Return the [X, Y] coordinate for the center point of the cell that contains the specified text.  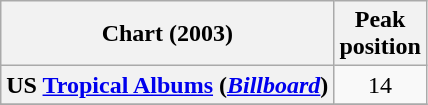
Peakposition [380, 34]
US Tropical Albums (Billboard) [168, 85]
Chart (2003) [168, 34]
14 [380, 85]
